From the cell containing the given text, extract its center point as [x, y] coordinate. 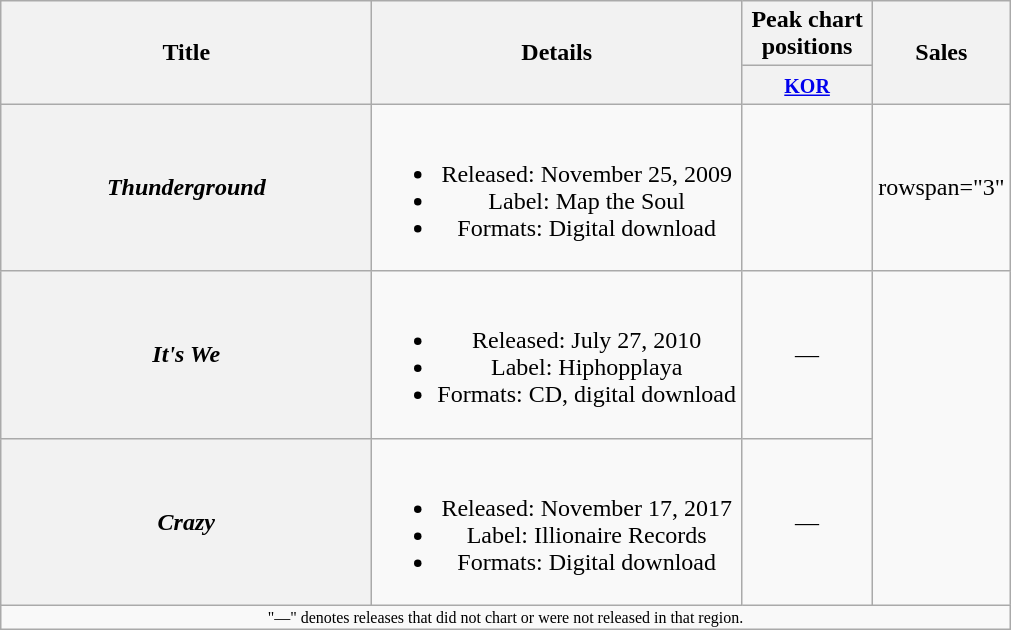
KOR [808, 85]
Released: July 27, 2010Label: HiphopplayaFormats: CD, digital download [557, 354]
"—" denotes releases that did not chart or were not released in that region. [506, 617]
Released: November 25, 2009Label: Map the SoulFormats: Digital download [557, 188]
Crazy [186, 522]
Sales [942, 52]
Title [186, 52]
It's We [186, 354]
Details [557, 52]
Thunderground [186, 188]
Released: November 17, 2017Label: Illionaire RecordsFormats: Digital download [557, 522]
rowspan="3" [942, 188]
Peak chart positions [808, 34]
